Return the (x, y) coordinate for the center point of the cell that contains the specified text.  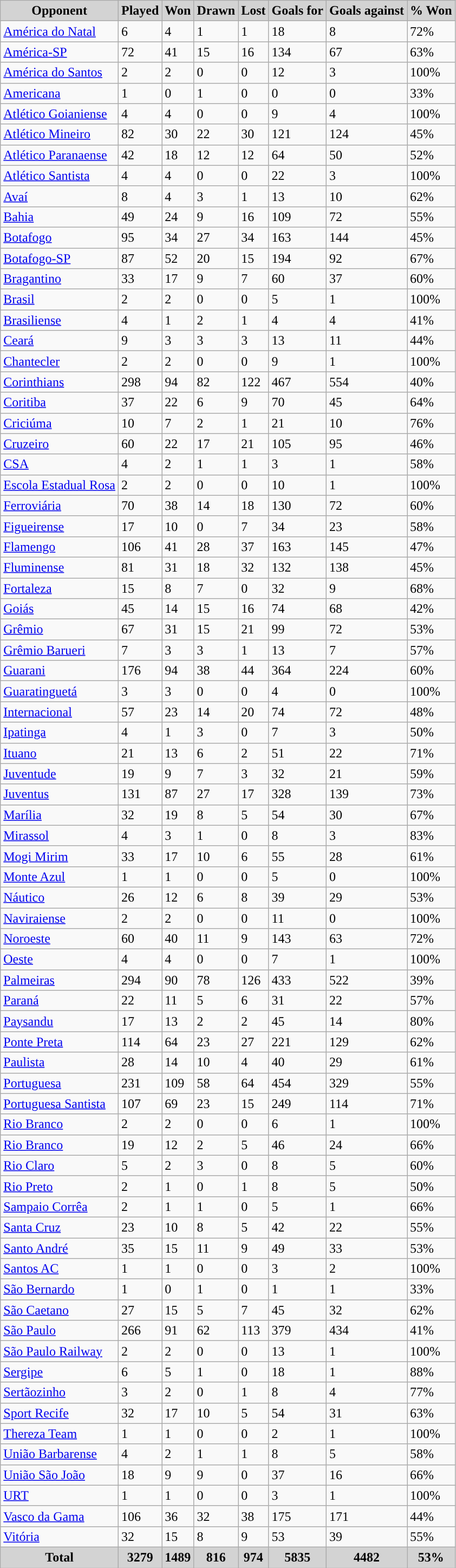
3279 (140, 1557)
Bragantino (60, 279)
Atlético Santista (60, 176)
294 (140, 980)
50 (366, 155)
Lost (253, 11)
Fortaleza (60, 588)
57 (140, 712)
Corinthians (60, 382)
Chantecler (60, 361)
Portuguesa (60, 1083)
121 (297, 134)
URT (60, 1495)
1489 (178, 1557)
Criciúma (60, 423)
266 (140, 1331)
231 (140, 1083)
Escola Estadual Rosa (60, 485)
Rio Claro (60, 1165)
143 (297, 939)
% Won (431, 11)
92 (366, 258)
298 (140, 382)
176 (140, 671)
42% (431, 609)
Coritiba (60, 403)
81 (140, 567)
Santo André (60, 1248)
364 (297, 671)
Paulista (60, 1062)
Sertãozinho (60, 1392)
554 (366, 382)
Brasiliense (60, 320)
5835 (297, 1557)
113 (253, 1331)
Thereza Team (60, 1434)
328 (297, 794)
4482 (366, 1557)
Santa Cruz (60, 1227)
Monte Azul (60, 877)
Flamengo (60, 547)
62 (216, 1331)
107 (140, 1104)
Atlético Mineiro (60, 134)
522 (366, 980)
Santos AC (60, 1269)
São Caetano (60, 1310)
434 (366, 1331)
99 (297, 630)
Bahia (60, 217)
83% (431, 835)
Sergipe (60, 1372)
122 (253, 382)
379 (297, 1331)
Botafogo-SP (60, 258)
78 (216, 980)
44 (253, 671)
130 (297, 506)
46 (297, 1145)
Palmeiras (60, 980)
Goals against (366, 11)
Total (60, 1557)
Goiás (60, 609)
77% (431, 1392)
467 (297, 382)
974 (253, 1557)
Americana (60, 93)
69 (178, 1104)
76% (431, 423)
Oeste (60, 960)
Goals for (297, 11)
138 (366, 567)
51 (297, 753)
Ferroviária (60, 506)
144 (366, 237)
Botafogo (60, 237)
Opponent (60, 11)
Grêmio (60, 630)
Grêmio Barueri (60, 650)
26 (140, 897)
55 (297, 856)
Mirassol (60, 835)
80% (431, 1021)
América-SP (60, 52)
União Barbarense (60, 1454)
329 (366, 1083)
91 (178, 1331)
Paraná (60, 1001)
52% (431, 155)
Portuguesa Santista (60, 1104)
64% (431, 403)
454 (297, 1083)
59% (431, 774)
Noroeste (60, 939)
São Paulo (60, 1331)
Sampaio Corrêa (60, 1207)
46% (431, 444)
129 (366, 1042)
53 (297, 1537)
40% (431, 382)
Ituano (60, 753)
Vasco da Gama (60, 1516)
39% (431, 980)
Vitória (60, 1537)
Internacional (60, 712)
221 (297, 1042)
48% (431, 712)
Cruzeiro (60, 444)
145 (366, 547)
Atlético Goianiense (60, 114)
58 (216, 1083)
Guarani (60, 671)
Brasil (60, 300)
Náutico (60, 897)
Avaí (60, 196)
Rio Preto (60, 1186)
Naviraiense (60, 918)
35 (140, 1248)
816 (216, 1557)
São Bernardo (60, 1290)
88% (431, 1372)
União São João (60, 1475)
131 (140, 794)
Fluminense (60, 567)
Played (140, 11)
90 (178, 980)
Juventus (60, 794)
36 (178, 1516)
Won (178, 11)
175 (297, 1516)
139 (366, 794)
Ponte Preta (60, 1042)
52 (178, 258)
224 (366, 671)
CSA (60, 464)
105 (297, 444)
América do Natal (60, 31)
Paysandu (60, 1021)
Guaratinguetá (60, 691)
433 (297, 980)
124 (366, 134)
São Paulo Railway (60, 1351)
Juventude (60, 774)
Mogi Mirim (60, 856)
63 (366, 939)
Ipatinga (60, 733)
América do Santos (60, 73)
Atlético Paranaense (60, 155)
68% (431, 588)
47% (431, 547)
Figueirense (60, 526)
Marília (60, 815)
126 (253, 980)
134 (297, 52)
Ceará (60, 341)
Drawn (216, 11)
68 (366, 609)
Sport Recife (60, 1413)
132 (297, 567)
73% (431, 794)
171 (366, 1516)
249 (297, 1104)
194 (297, 258)
